Identify which cell holds the provided text, then report its [x, y] central coordinate. 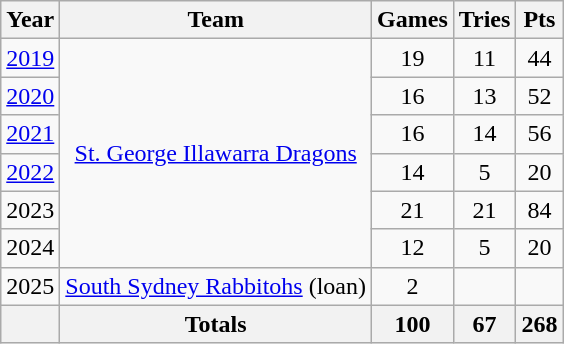
2019 [30, 58]
11 [484, 58]
67 [484, 324]
84 [540, 210]
Team [216, 20]
12 [413, 248]
13 [484, 96]
Tries [484, 20]
2020 [30, 96]
2022 [30, 172]
Pts [540, 20]
19 [413, 58]
Games [413, 20]
52 [540, 96]
Totals [216, 324]
2025 [30, 286]
2024 [30, 248]
Year [30, 20]
56 [540, 134]
44 [540, 58]
100 [413, 324]
2 [413, 286]
2023 [30, 210]
268 [540, 324]
South Sydney Rabbitohs (loan) [216, 286]
2021 [30, 134]
St. George Illawarra Dragons [216, 153]
